Extract the (X, Y) coordinate from the center of the cell holding the provided text.  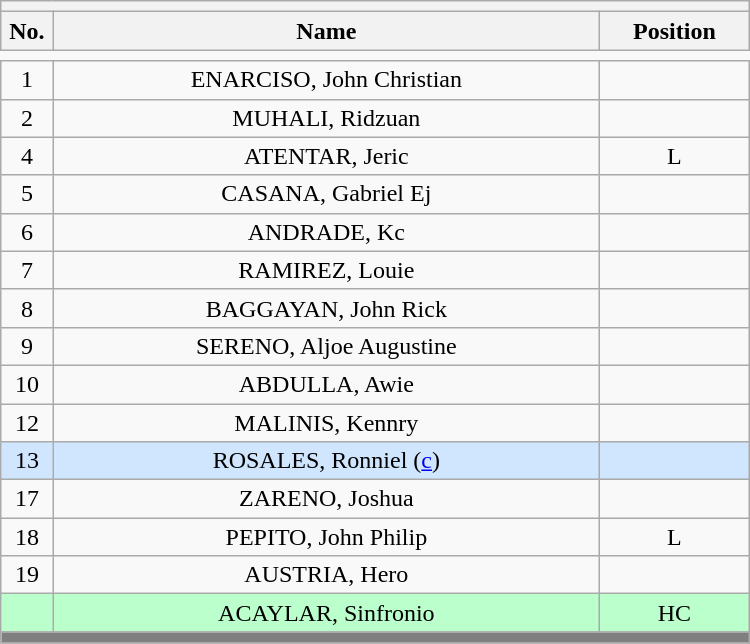
8 (27, 308)
BAGGAYAN, John Rick (326, 308)
19 (27, 575)
RAMIREZ, Louie (326, 270)
MUHALI, Ridzuan (326, 118)
ANDRADE, Kc (326, 232)
4 (27, 156)
ENARCISO, John Christian (326, 80)
ATENTAR, Jeric (326, 156)
MALINIS, Kennry (326, 423)
ABDULLA, Awie (326, 384)
SERENO, Aljoe Augustine (326, 346)
CASANA, Gabriel Ej (326, 194)
6 (27, 232)
No. (27, 31)
13 (27, 461)
ROSALES, Ronniel (c) (326, 461)
10 (27, 384)
1 (27, 80)
12 (27, 423)
ACAYLAR, Sinfronio (326, 613)
18 (27, 537)
9 (27, 346)
5 (27, 194)
HC (675, 613)
Name (326, 31)
AUSTRIA, Hero (326, 575)
17 (27, 499)
2 (27, 118)
PEPITO, John Philip (326, 537)
7 (27, 270)
Position (675, 31)
ZARENO, Joshua (326, 499)
